Scan for the cell matching the given text and deliver its (X, Y) coordinate at center. 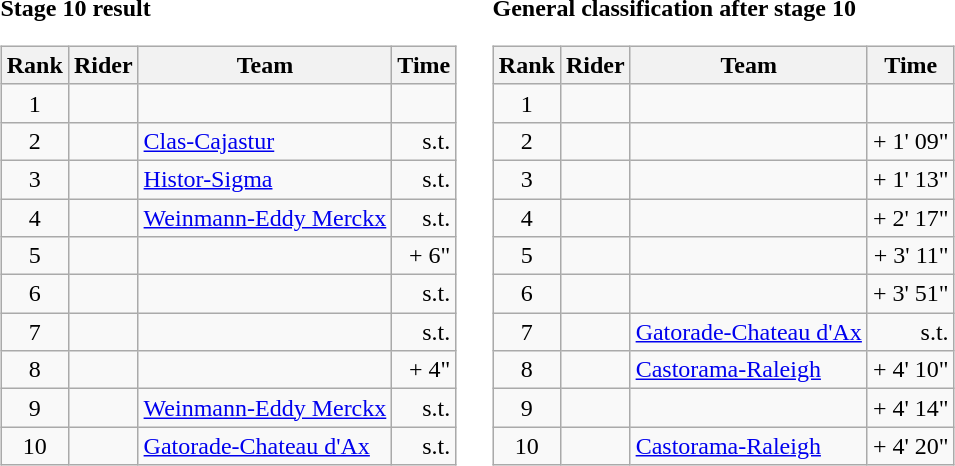
+ 6" (424, 256)
Clas-Cajastur (265, 141)
+ 4' 14" (910, 408)
+ 4' 20" (910, 446)
+ 2' 17" (910, 217)
+ 4' 10" (910, 370)
+ 3' 51" (910, 294)
+ 3' 11" (910, 256)
+ 1' 13" (910, 179)
+ 4" (424, 370)
+ 1' 09" (910, 141)
Histor-Sigma (265, 179)
